Detect which cell encompasses the target text, then output its [x, y] center coordinate. 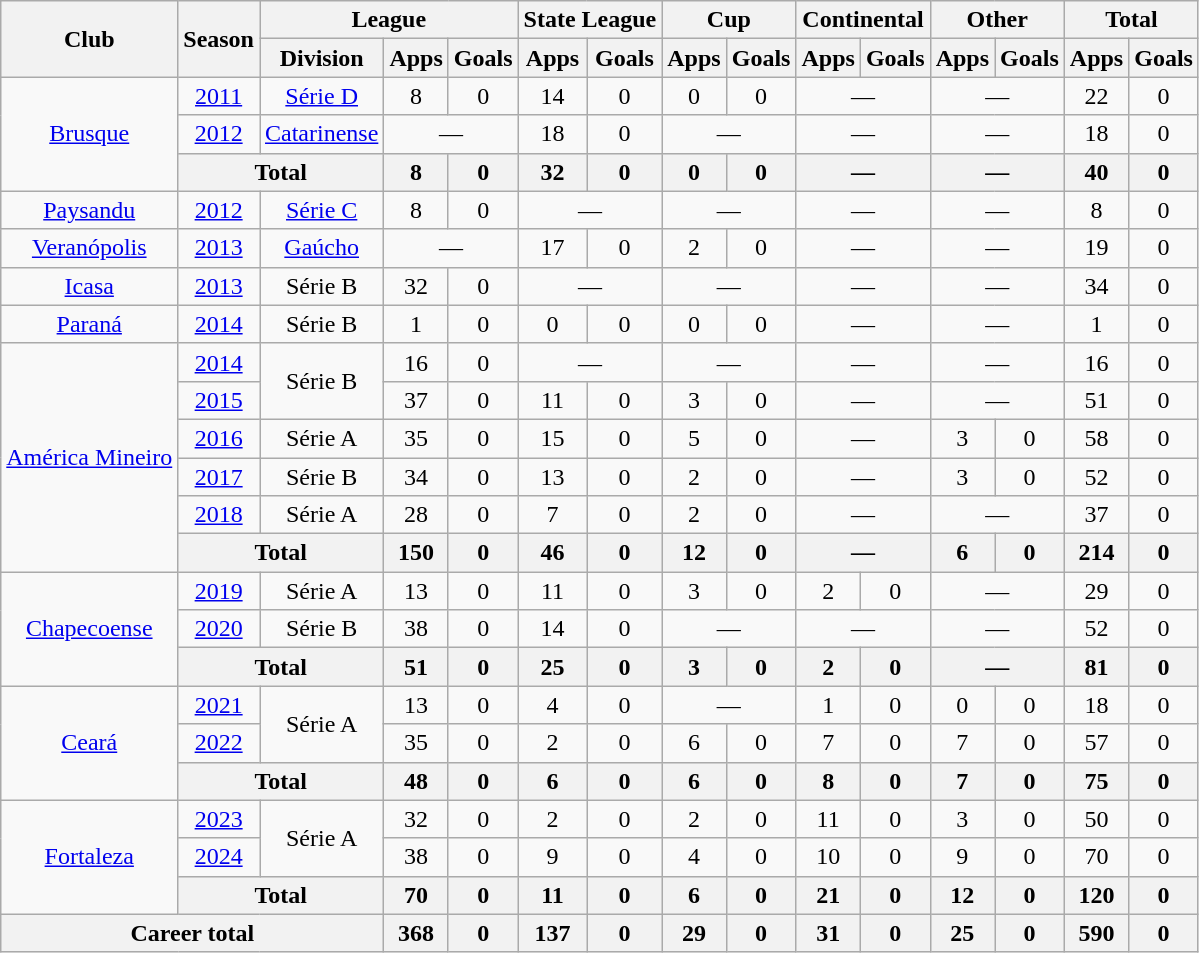
Série D [322, 96]
2015 [219, 400]
América Mineiro [90, 457]
40 [1096, 172]
590 [1096, 933]
10 [828, 857]
28 [416, 515]
58 [1096, 438]
75 [1096, 781]
2016 [219, 438]
150 [416, 553]
2019 [219, 591]
2022 [219, 743]
State League [590, 20]
15 [552, 438]
Paraná [90, 324]
Season [219, 39]
Ceará [90, 743]
2017 [219, 477]
120 [1096, 895]
Gaúcho [322, 248]
Division [322, 58]
5 [694, 438]
Série C [322, 210]
81 [1096, 667]
2020 [219, 629]
22 [1096, 96]
Icasa [90, 286]
57 [1096, 743]
Career total [192, 933]
368 [416, 933]
2011 [219, 96]
Brusque [90, 134]
2023 [219, 819]
31 [828, 933]
2024 [219, 857]
50 [1096, 819]
League [390, 20]
2021 [219, 705]
Veranópolis [90, 248]
2018 [219, 515]
Catarinense [322, 134]
137 [552, 933]
19 [1096, 248]
21 [828, 895]
Chapecoense [90, 629]
Continental [863, 20]
Paysandu [90, 210]
Cup [729, 20]
48 [416, 781]
17 [552, 248]
Other [997, 20]
Fortaleza [90, 857]
214 [1096, 553]
46 [552, 553]
Club [90, 39]
